Scan for the cell matching the given text and deliver its [X, Y] coordinate at center. 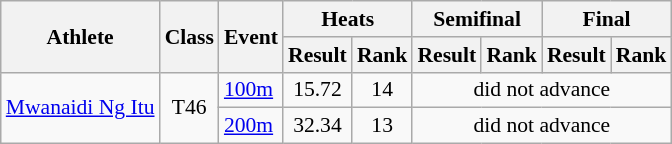
Athlete [80, 36]
Semifinal [476, 19]
200m [251, 126]
15.72 [318, 90]
Final [606, 19]
14 [382, 90]
T46 [190, 108]
100m [251, 90]
Heats [348, 19]
13 [382, 126]
Class [190, 36]
Event [251, 36]
Mwanaidi Ng Itu [80, 108]
32.34 [318, 126]
